Return (X, Y) of the center of cell containing provided text 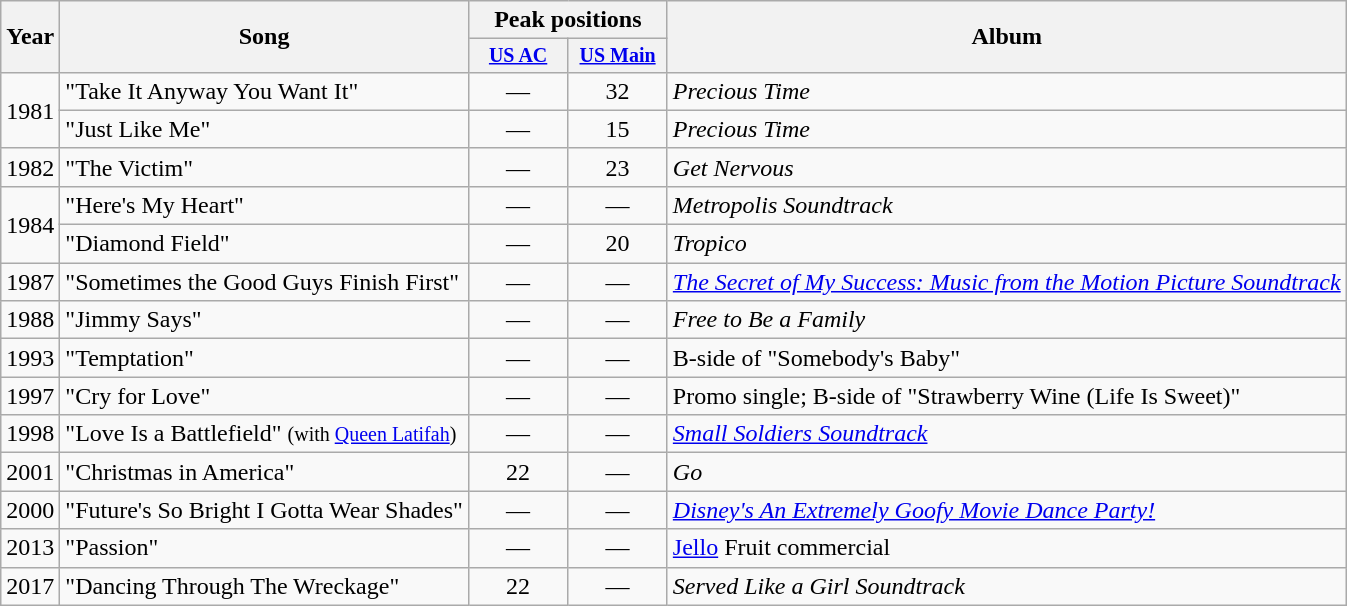
"Dancing Through The Wreckage" (264, 586)
"Cry for Love" (264, 396)
Served Like a Girl Soundtrack (1006, 586)
US AC (518, 56)
2001 (30, 472)
Song (264, 37)
The Secret of My Success: Music from the Motion Picture Soundtrack (1006, 282)
"Here's My Heart" (264, 205)
"Just Like Me" (264, 129)
"Take It Anyway You Want It" (264, 91)
Metropolis Soundtrack (1006, 205)
20 (618, 244)
2017 (30, 586)
"Love Is a Battlefield" (with Queen Latifah) (264, 434)
Disney's An Extremely Goofy Movie Dance Party! (1006, 510)
Album (1006, 37)
2000 (30, 510)
Small Soldiers Soundtrack (1006, 434)
1981 (30, 110)
1993 (30, 358)
1987 (30, 282)
"Passion" (264, 548)
"Temptation" (264, 358)
1988 (30, 320)
"The Victim" (264, 167)
Free to Be a Family (1006, 320)
1982 (30, 167)
Peak positions (568, 20)
1998 (30, 434)
"Christmas in America" (264, 472)
Jello Fruit commercial (1006, 548)
32 (618, 91)
Year (30, 37)
23 (618, 167)
1997 (30, 396)
US Main (618, 56)
"Sometimes the Good Guys Finish First" (264, 282)
15 (618, 129)
B-side of "Somebody's Baby" (1006, 358)
2013 (30, 548)
Promo single; B-side of "Strawberry Wine (Life Is Sweet)" (1006, 396)
1984 (30, 224)
"Diamond Field" (264, 244)
Get Nervous (1006, 167)
Tropico (1006, 244)
Go (1006, 472)
"Future's So Bright I Gotta Wear Shades" (264, 510)
"Jimmy Says" (264, 320)
